Pinpoint the cell where the given text exists, returning its (x, y) midpoint coordinate. 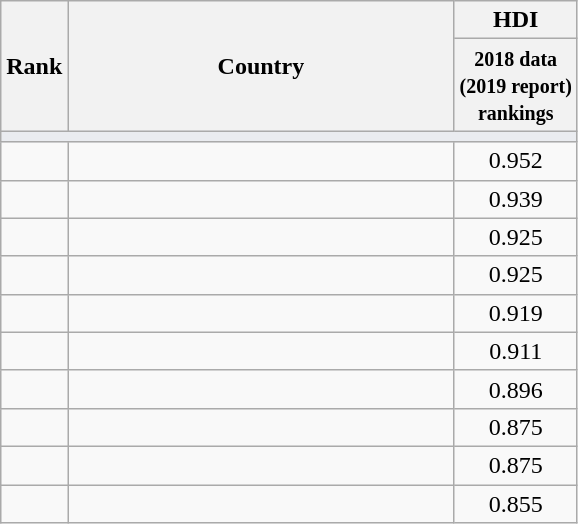
Rank (34, 66)
0.911 (516, 351)
2018 data (2019 report) rankings (516, 85)
0.919 (516, 313)
Country (261, 66)
0.896 (516, 389)
0.939 (516, 199)
HDI (516, 20)
0.952 (516, 161)
0.855 (516, 503)
